Determine the (X, Y) coordinate at the center of the cell enclosing the given text.  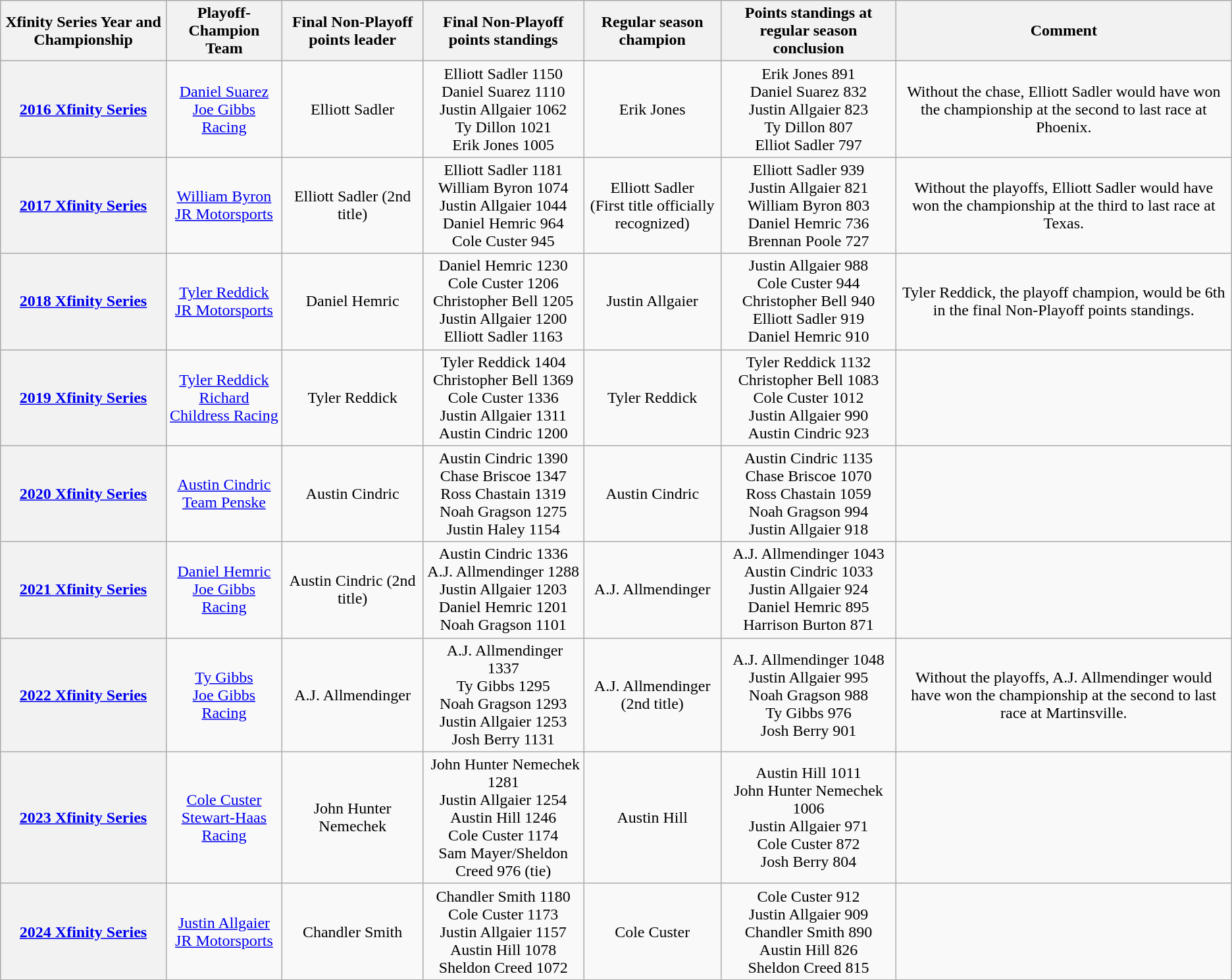
2023 Xfinity Series (84, 817)
Daniel HemricJoe Gibbs Racing (224, 590)
Tyler Reddick 1404Christopher Bell 1369Cole Custer 1336Justin Allgaier 1311Austin Cindric 1200 (503, 398)
Tyler ReddickJR Motorsports (224, 301)
A.J. Allmendinger 1337Ty Gibbs 1295Noah Gragson 1293Justin Allgaier 1253Josh Berry 1131 (503, 695)
Elliott Sadler 1181William Byron 1074Justin Allgaier 1044Daniel Hemric 964Cole Custer 945 (503, 205)
2021 Xfinity Series (84, 590)
2020 Xfinity Series (84, 494)
Justin AllgaierJR Motorsports (224, 931)
Xfinity Series Year and Championship (84, 31)
Austin CindricTeam Penske (224, 494)
2024 Xfinity Series (84, 931)
Elliott Sadler(First title officially recognized) (653, 205)
Justin Allgaier 988Cole Custer 944Christopher Bell 940Elliott Sadler 919Daniel Hemric 910 (809, 301)
Austin Hill 1011John Hunter Nemechek 1006Justin Allgaier 971Cole Custer 872Josh Berry 804 (809, 817)
Comment (1064, 31)
Without the chase, Elliott Sadler would have won the championship at the second to last race at Phoenix. (1064, 109)
2022 Xfinity Series (84, 695)
Austin Cindric (2nd title) (353, 590)
Cole Custer (653, 931)
2018 Xfinity Series (84, 301)
Points standings at regular season conclusion (809, 31)
Austin Cindric 1390Chase Briscoe 1347Ross Chastain 1319Noah Gragson 1275Justin Haley 1154 (503, 494)
Final Non-Playoff points standings (503, 31)
Elliott Sadler 1150Daniel Suarez 1110Justin Allgaier 1062Ty Dillon 1021Erik Jones 1005 (503, 109)
Austin Cindric 1135Chase Briscoe 1070Ross Chastain 1059Noah Gragson 994Justin Allgaier 918 (809, 494)
Final Non-Playoff points leader (353, 31)
Erik Jones 891Daniel Suarez 832Justin Allgaier 823Ty Dillon 807 Elliot Sadler 797 (809, 109)
Cole CusterStewart-Haas Racing (224, 817)
William ByronJR Motorsports (224, 205)
Tyler ReddickRichard Childress Racing (224, 398)
A.J. Allmendinger (2nd title) (653, 695)
Daniel Hemric (353, 301)
Elliott Sadler (353, 109)
John Hunter Nemechek (353, 817)
Regular season champion (653, 31)
Elliott Sadler 939Justin Allgaier 821William Byron 803Daniel Hemric 736Brennan Poole 727 (809, 205)
Justin Allgaier (653, 301)
Ty GibbsJoe Gibbs Racing (224, 695)
Erik Jones (653, 109)
Cole Custer 912Justin Allgaier 909Chandler Smith 890Austin Hill 826Sheldon Creed 815 (809, 931)
Austin Hill (653, 817)
Without the playoffs, A.J. Allmendinger would have won the championship at the second to last race at Martinsville. (1064, 695)
Tyler Reddick, the playoff champion, would be 6th in the final Non-Playoff points standings. (1064, 301)
Elliott Sadler (2nd title) (353, 205)
John Hunter Nemechek 1281Justin Allgaier 1254Austin Hill 1246Cole Custer 1174Sam Mayer/Sheldon Creed 976 (tie) (503, 817)
2019 Xfinity Series (84, 398)
2016 Xfinity Series (84, 109)
Without the playoffs, Elliott Sadler would have won the championship at the third to last race at Texas. (1064, 205)
Chandler Smith 1180 Cole Custer 1173Justin Allgaier 1157Austin Hill 1078Sheldon Creed 1072 (503, 931)
Daniel SuarezJoe Gibbs Racing (224, 109)
Chandler Smith (353, 931)
A.J. Allmendinger 1043Austin Cindric 1033Justin Allgaier 924Daniel Hemric 895Harrison Burton 871 (809, 590)
Playoff-ChampionTeam (224, 31)
Austin Cindric 1336 A.J. Allmendinger 1288Justin Allgaier 1203Daniel Hemric 1201Noah Gragson 1101 (503, 590)
2017 Xfinity Series (84, 205)
Tyler Reddick 1132Christopher Bell 1083Cole Custer 1012Justin Allgaier 990Austin Cindric 923 (809, 398)
Daniel Hemric 1230Cole Custer 1206Christopher Bell 1205Justin Allgaier 1200 Elliott Sadler 1163 (503, 301)
A.J. Allmendinger 1048Justin Allgaier 995Noah Gragson 988Ty Gibbs 976Josh Berry 901 (809, 695)
